Detect which cell encompasses the target text, then output its [x, y] center coordinate. 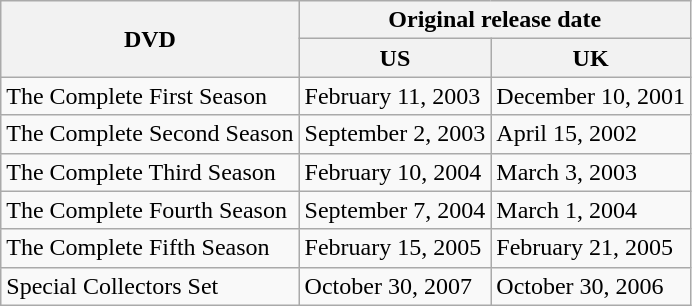
March 3, 2003 [591, 172]
UK [591, 58]
February 21, 2005 [591, 248]
The Complete Fourth Season [150, 210]
The Complete Third Season [150, 172]
April 15, 2002 [591, 134]
September 7, 2004 [395, 210]
Original release date [494, 20]
Special Collectors Set [150, 286]
The Complete First Season [150, 96]
October 30, 2006 [591, 286]
October 30, 2007 [395, 286]
March 1, 2004 [591, 210]
February 10, 2004 [395, 172]
September 2, 2003 [395, 134]
December 10, 2001 [591, 96]
US [395, 58]
The Complete Second Season [150, 134]
DVD [150, 39]
February 11, 2003 [395, 96]
February 15, 2005 [395, 248]
The Complete Fifth Season [150, 248]
